Output the [X, Y] coordinate of the center of the cell containing the given text.  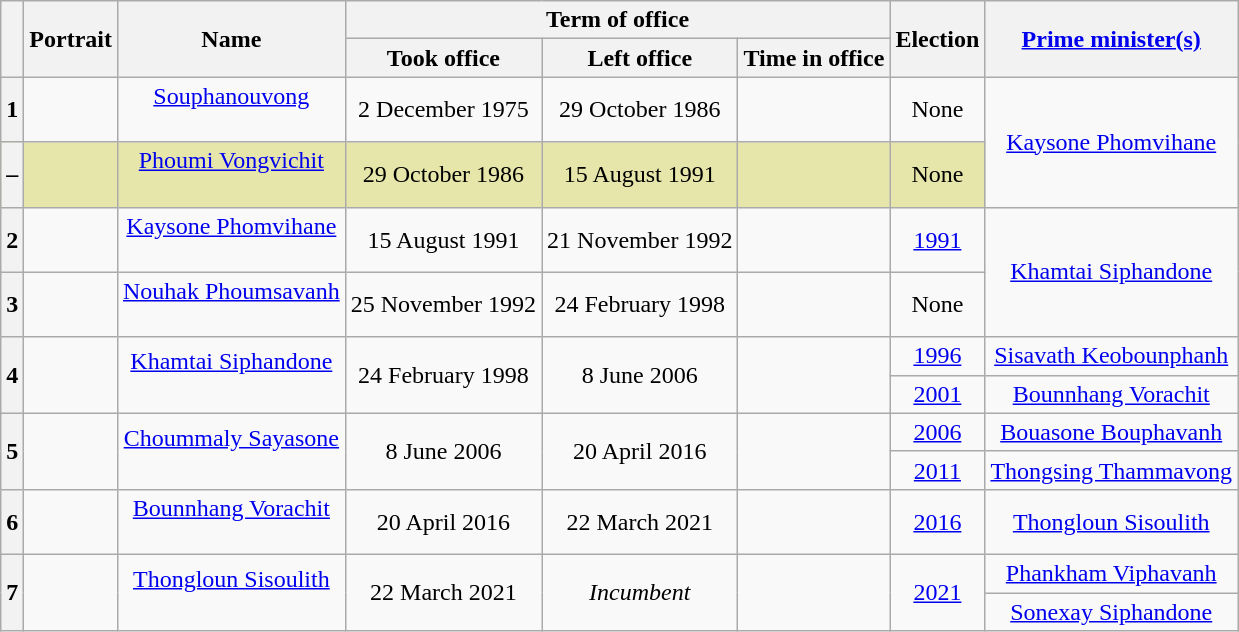
Sisavath Keobounphanh [1112, 356]
Phankham Viphavanh [1112, 573]
1996 [938, 356]
2001 [938, 394]
2006 [938, 432]
Time in office [814, 58]
– [12, 174]
Left office [640, 58]
Incumbent [640, 592]
5 [12, 451]
Name [231, 39]
Election [938, 39]
Sonexay Siphandone [1112, 611]
2 December 1975 [443, 110]
Souphanouvong [231, 110]
3 [12, 304]
6 [12, 522]
2021 [938, 592]
Thongsing Thammavong [1112, 470]
Choummaly Sayasone [231, 451]
Took office [443, 58]
7 [12, 592]
Bouasone Bouphavanh [1112, 432]
Term of office [618, 20]
2 [12, 240]
Nouhak Phoumsavanh [231, 304]
21 November 1992 [640, 240]
Prime minister(s) [1112, 39]
25 November 1992 [443, 304]
Phoumi Vongvichit [231, 174]
2011 [938, 470]
Portrait [71, 39]
4 [12, 375]
1 [12, 110]
2016 [938, 522]
1991 [938, 240]
